Output the (X, Y) coordinate of the center of the cell containing the given text.  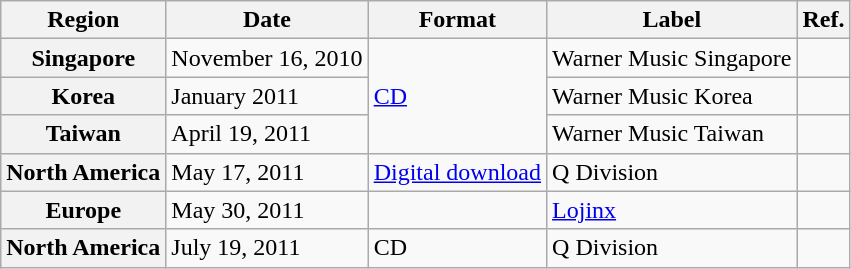
Date (267, 20)
May 30, 2011 (267, 210)
Warner Music Singapore (672, 58)
Region (84, 20)
Korea (84, 96)
May 17, 2011 (267, 172)
Singapore (84, 58)
Taiwan (84, 134)
April 19, 2011 (267, 134)
November 16, 2010 (267, 58)
Format (457, 20)
Warner Music Korea (672, 96)
January 2011 (267, 96)
Label (672, 20)
Warner Music Taiwan (672, 134)
Europe (84, 210)
Ref. (824, 20)
Digital download (457, 172)
Lojinx (672, 210)
July 19, 2011 (267, 248)
